Output the (x, y) coordinate of the center of the cell containing the given text.  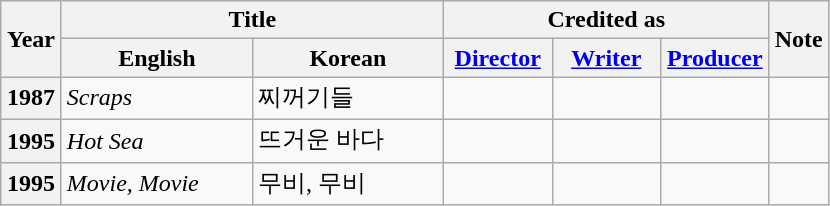
찌꺼기들 (348, 98)
무비, 무비 (348, 184)
뜨거운 바다 (348, 140)
Producer (716, 58)
Hot Sea (156, 140)
Note (798, 39)
Year (32, 39)
Director (498, 58)
Title (252, 20)
Credited as (606, 20)
Korean (348, 58)
English (156, 58)
Movie, Movie (156, 184)
Scraps (156, 98)
1987 (32, 98)
Writer (606, 58)
